For the text-containing cell, return its midpoint in (x, y) coordinate format. 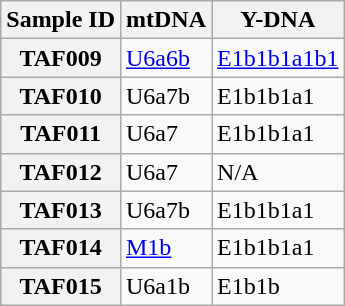
U6a1b (166, 286)
U6a6b (166, 58)
TAF013 (61, 210)
TAF015 (61, 286)
E1b1b1a1b1 (278, 58)
N/A (278, 172)
TAF009 (61, 58)
Sample ID (61, 20)
E1b1b (278, 286)
M1b (166, 248)
TAF012 (61, 172)
Y-DNA (278, 20)
TAF010 (61, 96)
mtDNA (166, 20)
TAF011 (61, 134)
TAF014 (61, 248)
